Output the (x, y) coordinate of the center of the cell containing the given text.  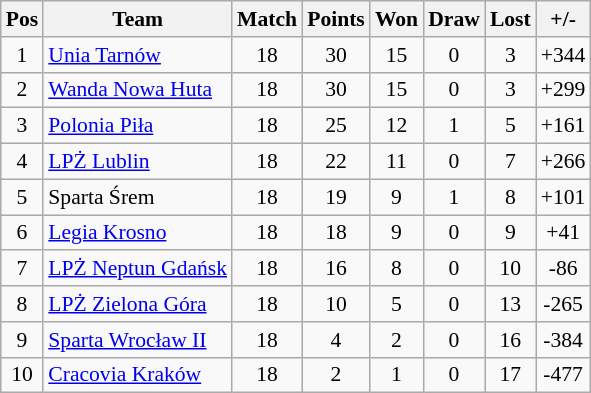
Points (336, 19)
Sparta Wrocław II (138, 340)
19 (336, 197)
13 (510, 304)
Polonia Piła (138, 126)
Match (267, 19)
+299 (564, 90)
Won (396, 19)
-384 (564, 340)
Draw (454, 19)
LPŻ Zielona Góra (138, 304)
+344 (564, 55)
Wanda Nowa Huta (138, 90)
11 (396, 162)
Unia Tarnów (138, 55)
-477 (564, 375)
+101 (564, 197)
+161 (564, 126)
12 (396, 126)
25 (336, 126)
-86 (564, 269)
Sparta Śrem (138, 197)
LPŻ Neptun Gdańsk (138, 269)
Team (138, 19)
-265 (564, 304)
+266 (564, 162)
6 (22, 233)
22 (336, 162)
LPŻ Lublin (138, 162)
+/- (564, 19)
Cracovia Kraków (138, 375)
17 (510, 375)
+41 (564, 233)
Lost (510, 19)
Pos (22, 19)
Legia Krosno (138, 233)
